Scan for the cell matching the given text and deliver its (x, y) coordinate at center. 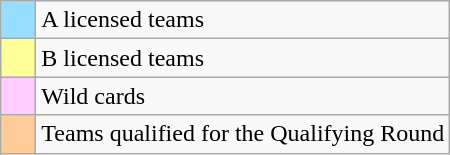
Wild cards (243, 96)
Teams qualified for the Qualifying Round (243, 134)
B licensed teams (243, 58)
A licensed teams (243, 20)
